For the text-containing cell, return its midpoint in [X, Y] coordinate format. 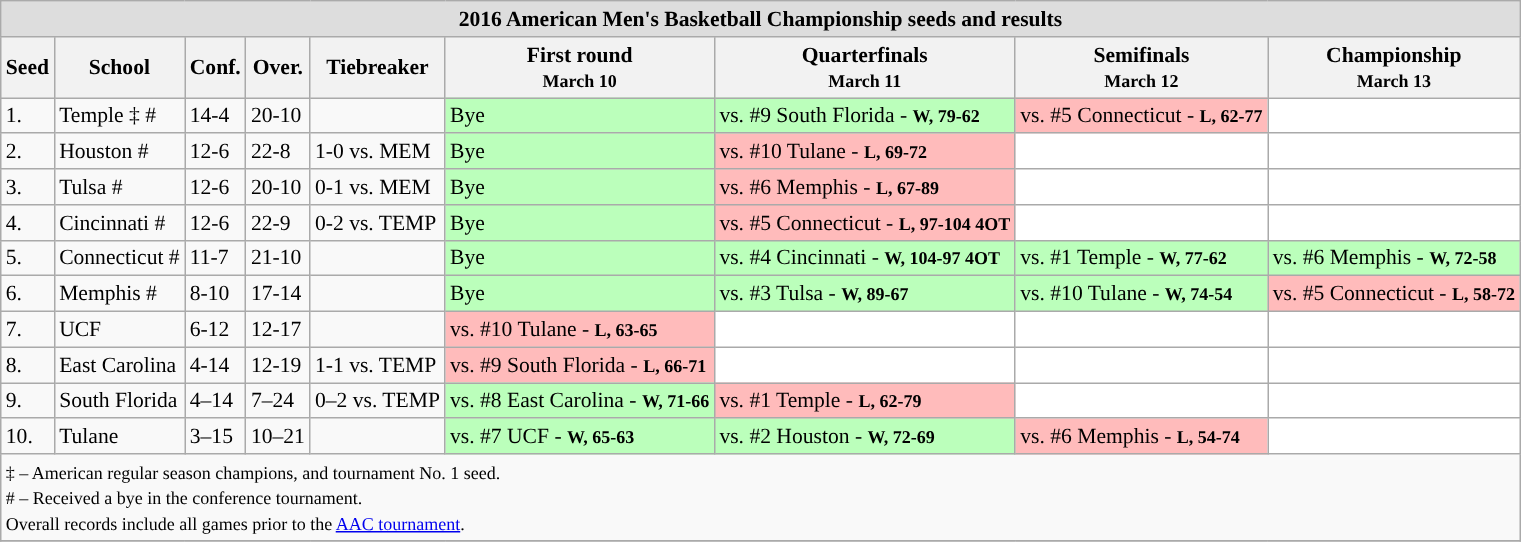
14-4 [216, 116]
vs. #9 South Florida - W, 79-62 [864, 116]
South Florida [120, 401]
6. [28, 294]
Tulsa # [120, 187]
22-9 [278, 223]
1-0 vs. MEM [378, 152]
4-14 [216, 365]
Conf. [216, 68]
First roundMarch 10 [580, 68]
12-17 [278, 330]
East Carolina [120, 365]
8-10 [216, 294]
0–2 vs. TEMP [378, 401]
vs. #9 South Florida - L, 66-71 [580, 365]
Temple ‡ # [120, 116]
0-1 vs. MEM [378, 187]
Tulane [120, 437]
4. [28, 223]
vs. #2 Houston - W, 72-69 [864, 437]
vs. #3 Tulsa - W, 89-67 [864, 294]
vs. #10 Tulane - W, 74-54 [1141, 294]
11-7 [216, 258]
Cincinnati # [120, 223]
vs. #5 Connecticut - L, 58-72 [1394, 294]
6-12 [216, 330]
22-8 [278, 152]
vs. #4 Cincinnati - W, 104-97 4OT [864, 258]
UCF [120, 330]
5. [28, 258]
12-19 [278, 365]
8. [28, 365]
Memphis # [120, 294]
vs. #5 Connecticut - L, 62-77 [1141, 116]
vs. #6 Memphis - W, 72-58 [1394, 258]
vs. #1 Temple - L, 62-79 [864, 401]
Connecticut # [120, 258]
vs. #10 Tulane - L, 69-72 [864, 152]
Tiebreaker [378, 68]
Houston # [120, 152]
1. [28, 116]
3. [28, 187]
vs. #6 Memphis - L, 54-74 [1141, 437]
9. [28, 401]
10. [28, 437]
School [120, 68]
10–21 [278, 437]
SemifinalsMarch 12 [1141, 68]
21-10 [278, 258]
3–15 [216, 437]
2016 American Men's Basketball Championship seeds and results [760, 19]
Seed [28, 68]
vs. #8 East Carolina - W, 71-66 [580, 401]
0-2 vs. TEMP [378, 223]
7. [28, 330]
ChampionshipMarch 13 [1394, 68]
7–24 [278, 401]
QuarterfinalsMarch 11 [864, 68]
vs. #6 Memphis - L, 67-89 [864, 187]
vs. #7 UCF - W, 65-63 [580, 437]
vs. #1 Temple - W, 77-62 [1141, 258]
4–14 [216, 401]
vs. #5 Connecticut - L, 97-104 4OT [864, 223]
1-1 vs. TEMP [378, 365]
17-14 [278, 294]
vs. #10 Tulane - L, 63-65 [580, 330]
2. [28, 152]
Over. [278, 68]
